Scan for the cell matching the given text and deliver its (x, y) coordinate at center. 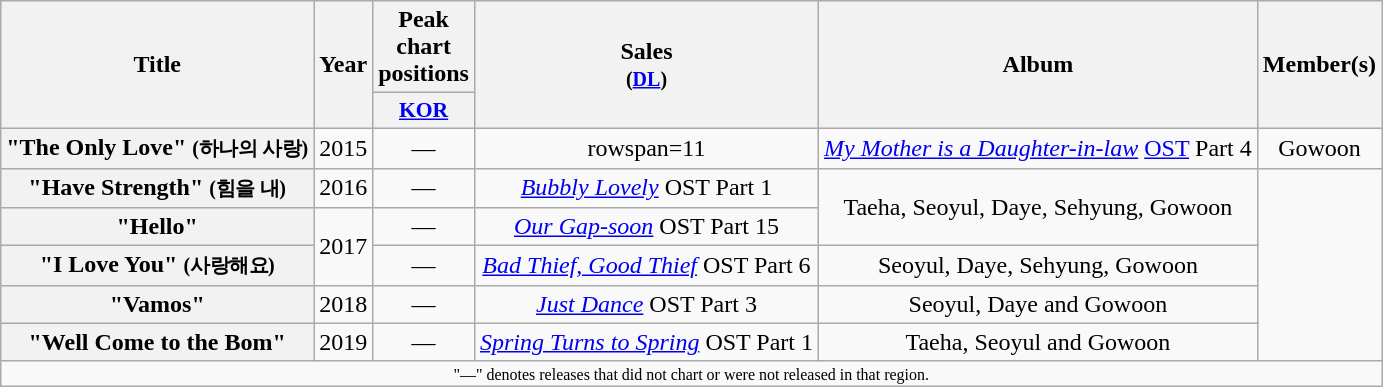
2015 (344, 148)
"—" denotes releases that did not chart or were not released in that region. (692, 373)
2017 (344, 247)
rowspan=11 (646, 148)
Just Dance OST Part 3 (646, 304)
Year (344, 65)
"Well Come to the Bom" (158, 342)
"I Love You" (사랑해요) (158, 266)
2018 (344, 304)
Seoyul, Daye, Sehyung, Gowoon (1038, 266)
2016 (344, 188)
Album (1038, 65)
Seoyul, Daye and Gowoon (1038, 304)
"Hello" (158, 227)
Sales(DL) (646, 65)
Title (158, 65)
"Have Strength" (힘을 내) (158, 188)
"The Only Love" (하나의 사랑) (158, 148)
Spring Turns to Spring OST Part 1 (646, 342)
Member(s) (1319, 65)
Taeha, Seoyul and Gowoon (1038, 342)
2019 (344, 342)
Bad Thief, Good Thief OST Part 6 (646, 266)
KOR (424, 111)
"Vamos" (158, 304)
Peak chart positions (424, 47)
My Mother is a Daughter-in-law OST Part 4 (1038, 148)
Bubbly Lovely OST Part 1 (646, 188)
Our Gap-soon OST Part 15 (646, 227)
Taeha, Seoyul, Daye, Sehyung, Gowoon (1038, 207)
Gowoon (1319, 148)
